Provide the (X, Y) coordinate of the cell's center where the given text is located.  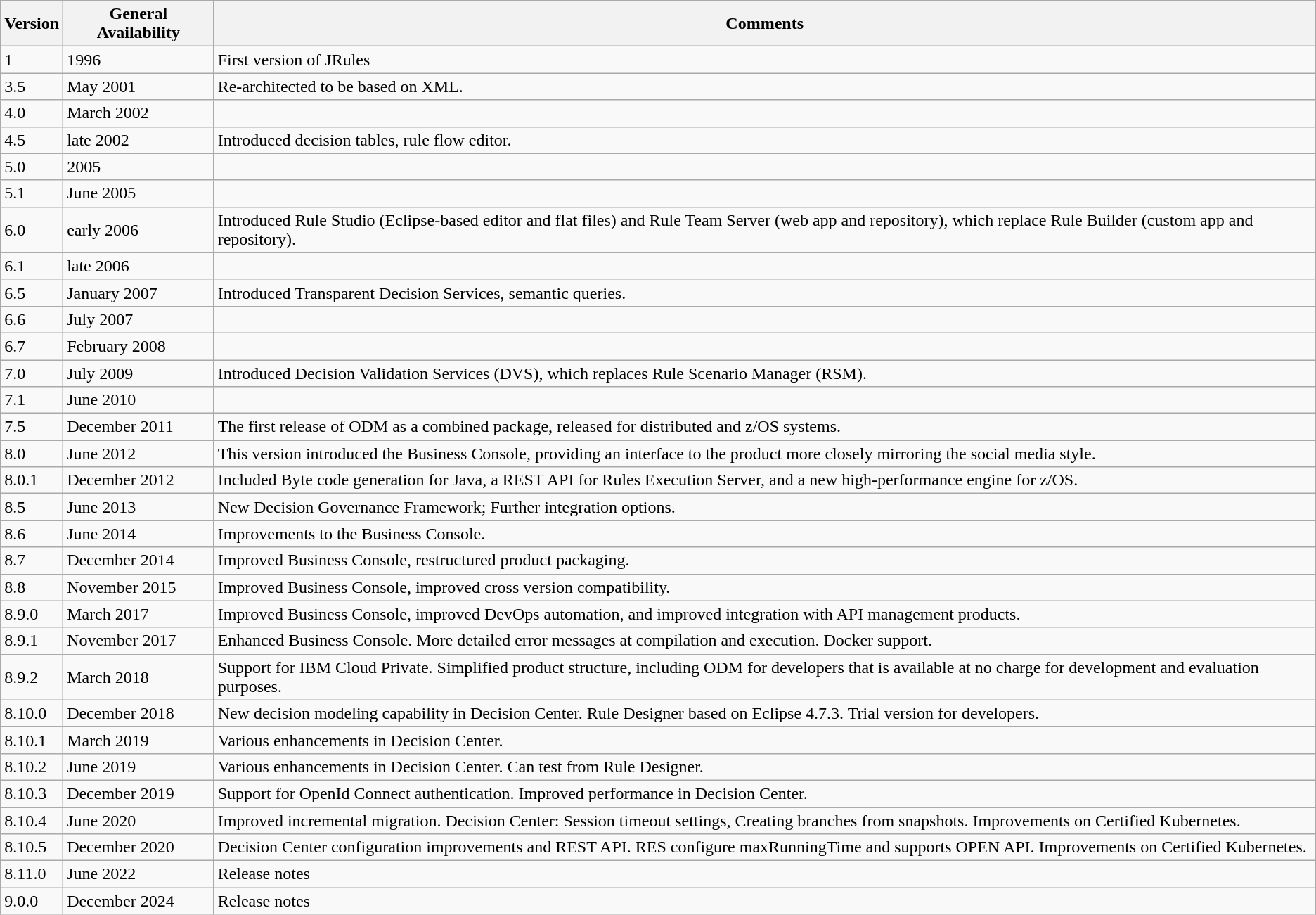
9.0.0 (32, 901)
8.0.1 (32, 480)
8.10.0 (32, 713)
General Availability (138, 24)
June 2020 (138, 821)
4.5 (32, 140)
December 2020 (138, 847)
6.7 (32, 346)
1 (32, 60)
Support for OpenId Connect authentication. Improved performance in Decision Center. (765, 793)
March 2017 (138, 614)
November 2015 (138, 587)
Comments (765, 24)
early 2006 (138, 229)
First version of JRules (765, 60)
6.5 (32, 293)
Improved Business Console, improved DevOps automation, and improved integration with API management products. (765, 614)
6.6 (32, 319)
Enhanced Business Console. More detailed error messages at compilation and execution. Docker support. (765, 641)
Improvements to the Business Console. (765, 534)
8.10.3 (32, 793)
Included Byte code generation for Java, a REST API for Rules Execution Server, and a new high-performance engine for z/OS. (765, 480)
8.6 (32, 534)
8.11.0 (32, 874)
June 2022 (138, 874)
8.7 (32, 561)
January 2007 (138, 293)
Improved Business Console, improved cross version compatibility. (765, 587)
8.9.2 (32, 677)
June 2019 (138, 767)
Version (32, 24)
July 2007 (138, 319)
6.0 (32, 229)
March 2002 (138, 113)
Various enhancements in Decision Center. Can test from Rule Designer. (765, 767)
late 2006 (138, 266)
June 2013 (138, 507)
Re-architected to be based on XML. (765, 87)
2005 (138, 167)
8.10.1 (32, 740)
This version introduced the Business Console, providing an interface to the product more closely mirroring the social media style. (765, 454)
8.5 (32, 507)
November 2017 (138, 641)
December 2012 (138, 480)
1996 (138, 60)
late 2002 (138, 140)
Decision Center configuration improvements and REST API. RES configure maxRunningTime and supports OPEN API. Improvements on Certified Kubernetes. (765, 847)
Improved incremental migration. Decision Center: Session timeout settings, Creating branches from snapshots. Improvements on Certified Kubernetes. (765, 821)
The first release of ODM as a combined package, released for distributed and z/OS systems. (765, 427)
March 2019 (138, 740)
June 2012 (138, 454)
December 2011 (138, 427)
4.0 (32, 113)
Various enhancements in Decision Center. (765, 740)
Introduced decision tables, rule flow editor. (765, 140)
8.10.4 (32, 821)
7.1 (32, 400)
8.9.0 (32, 614)
December 2024 (138, 901)
Introduced Transparent Decision Services, semantic queries. (765, 293)
8.10.5 (32, 847)
8.9.1 (32, 641)
6.1 (32, 266)
8.8 (32, 587)
Improved Business Console, restructured product packaging. (765, 561)
8.0 (32, 454)
June 2005 (138, 193)
7.5 (32, 427)
May 2001 (138, 87)
July 2009 (138, 373)
December 2018 (138, 713)
5.0 (32, 167)
December 2019 (138, 793)
5.1 (32, 193)
February 2008 (138, 346)
3.5 (32, 87)
7.0 (32, 373)
New decision modeling capability in Decision Center. Rule Designer based on Eclipse 4.7.3. Trial version for developers. (765, 713)
March 2018 (138, 677)
Introduced Decision Validation Services (DVS), which replaces Rule Scenario Manager (RSM). (765, 373)
New Decision Governance Framework; Further integration options. (765, 507)
June 2014 (138, 534)
8.10.2 (32, 767)
December 2014 (138, 561)
June 2010 (138, 400)
